Detect which cell encompasses the target text, then output its (X, Y) center coordinate. 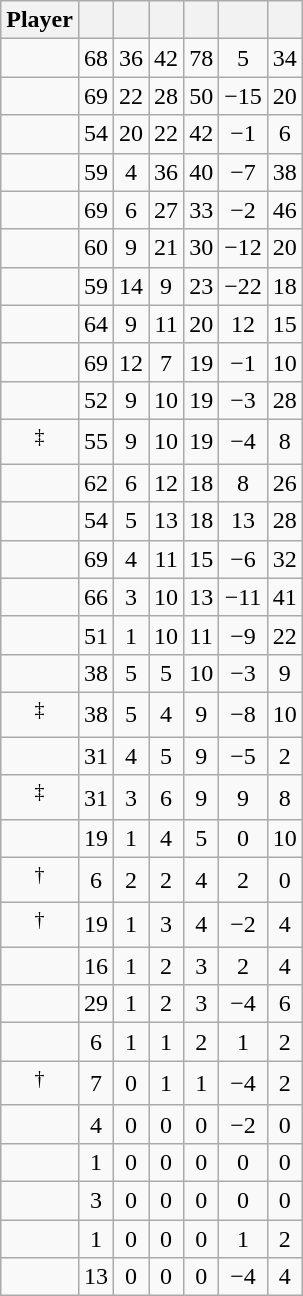
68 (96, 58)
−6 (244, 559)
−8 (244, 714)
26 (284, 483)
46 (284, 210)
−9 (244, 635)
−15 (244, 96)
−7 (244, 172)
−12 (244, 248)
29 (96, 1004)
33 (202, 210)
60 (96, 248)
27 (166, 210)
50 (202, 96)
30 (202, 248)
−5 (244, 756)
Player (40, 20)
62 (96, 483)
40 (202, 172)
14 (132, 286)
41 (284, 597)
51 (96, 635)
16 (96, 966)
52 (96, 400)
64 (96, 324)
−11 (244, 597)
23 (202, 286)
66 (96, 597)
32 (284, 559)
78 (202, 58)
55 (96, 442)
34 (284, 58)
−22 (244, 286)
21 (166, 248)
